Output the [x, y] coordinate of the center of the cell containing the given text.  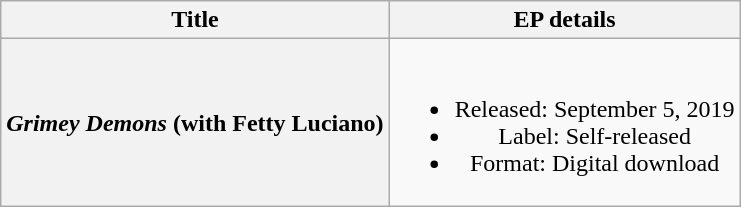
Released: September 5, 2019Label: Self-releasedFormat: Digital download [564, 122]
Title [195, 20]
Grimey Demons (with Fetty Luciano) [195, 122]
EP details [564, 20]
